For the text-containing cell, return its midpoint in [x, y] coordinate format. 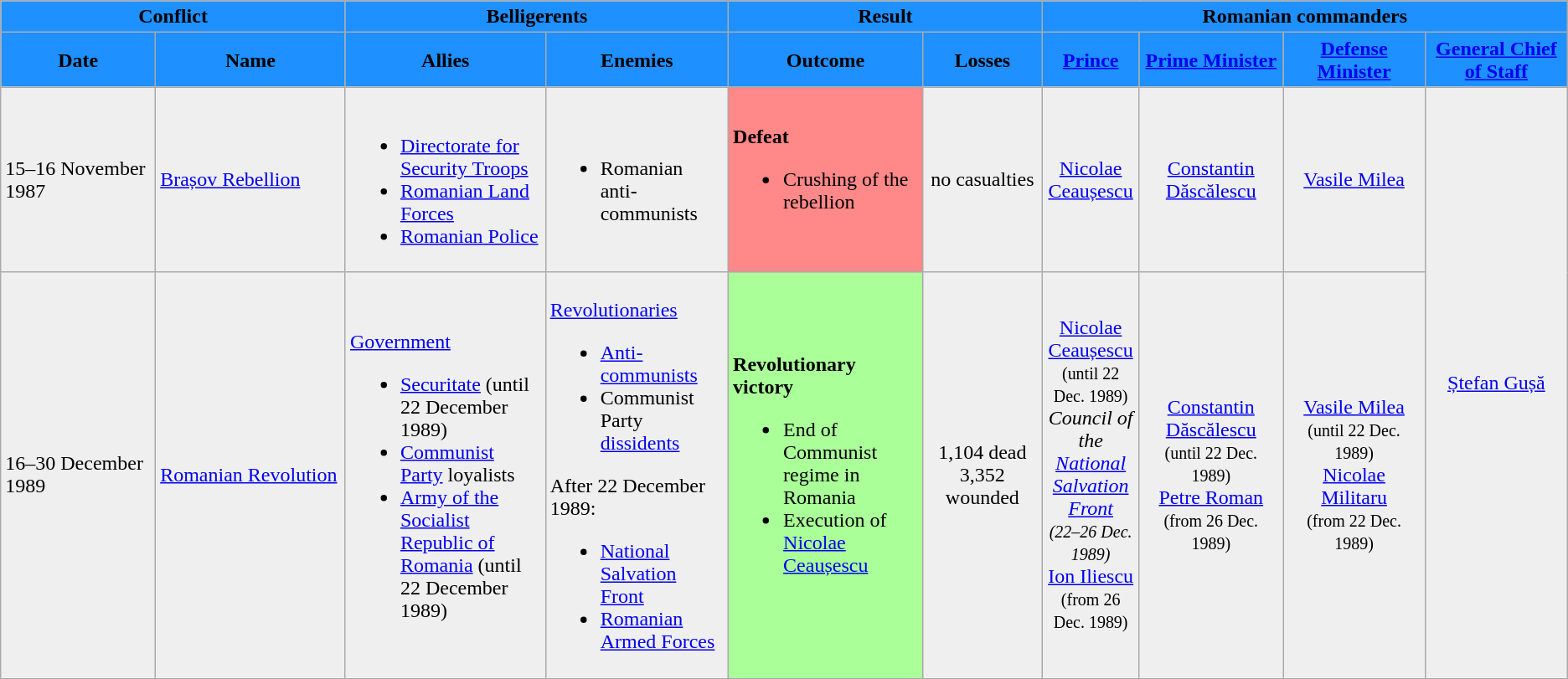
Vasile Milea (until 22 Dec. 1989)Nicolae Militaru (from 22 Dec. 1989) [1354, 476]
Directorate for Security TroopsRomanian Land ForcesRomanian Police [446, 179]
Revolutionary victoryEnd of Communist regime in RomaniaExecution of Nicolae Ceaușescu [826, 476]
Revolutionaries Anti-communists Communist Party dissidentsAfter 22 December 1989: National Salvation Front Romanian Armed Forces [637, 476]
Enemies [637, 60]
General Chief of Staff [1497, 60]
1,104 dead3,352 wounded [982, 476]
Constantin Dăscălescu (until 22 Dec. 1989)Petre Roman (from 26 Dec. 1989) [1211, 476]
16–30 December 1989 [79, 476]
Vasile Milea [1354, 179]
Losses [982, 60]
Prime Minister [1211, 60]
Date [79, 60]
Prince [1091, 60]
Belligerents [536, 17]
Romanian Revolution [251, 476]
Romanian commanders [1305, 17]
Outcome [826, 60]
DefeatCrushing of the rebellion [826, 179]
Government Securitate (until 22 December 1989) Communist Party loyalists Army of the Socialist Republic of Romania (until 22 December 1989) [446, 476]
Constantin Dăscălescu [1211, 179]
Conflict [173, 17]
Nicolae Ceaușescu [1091, 179]
Nicolae Ceaușescu (until 22 Dec. 1989)Council of the National Salvation Front (22–26 Dec. 1989)Ion Iliescu (from 26 Dec. 1989) [1091, 476]
Name [251, 60]
15–16 November 1987 [79, 179]
Ștefan Gușă [1497, 383]
no casualties [982, 179]
Result [886, 17]
Brașov Rebellion [251, 179]
Allies [446, 60]
Defense Minister [1354, 60]
Romanian anti-communists [637, 179]
